Return (X, Y) of the center of cell containing provided text 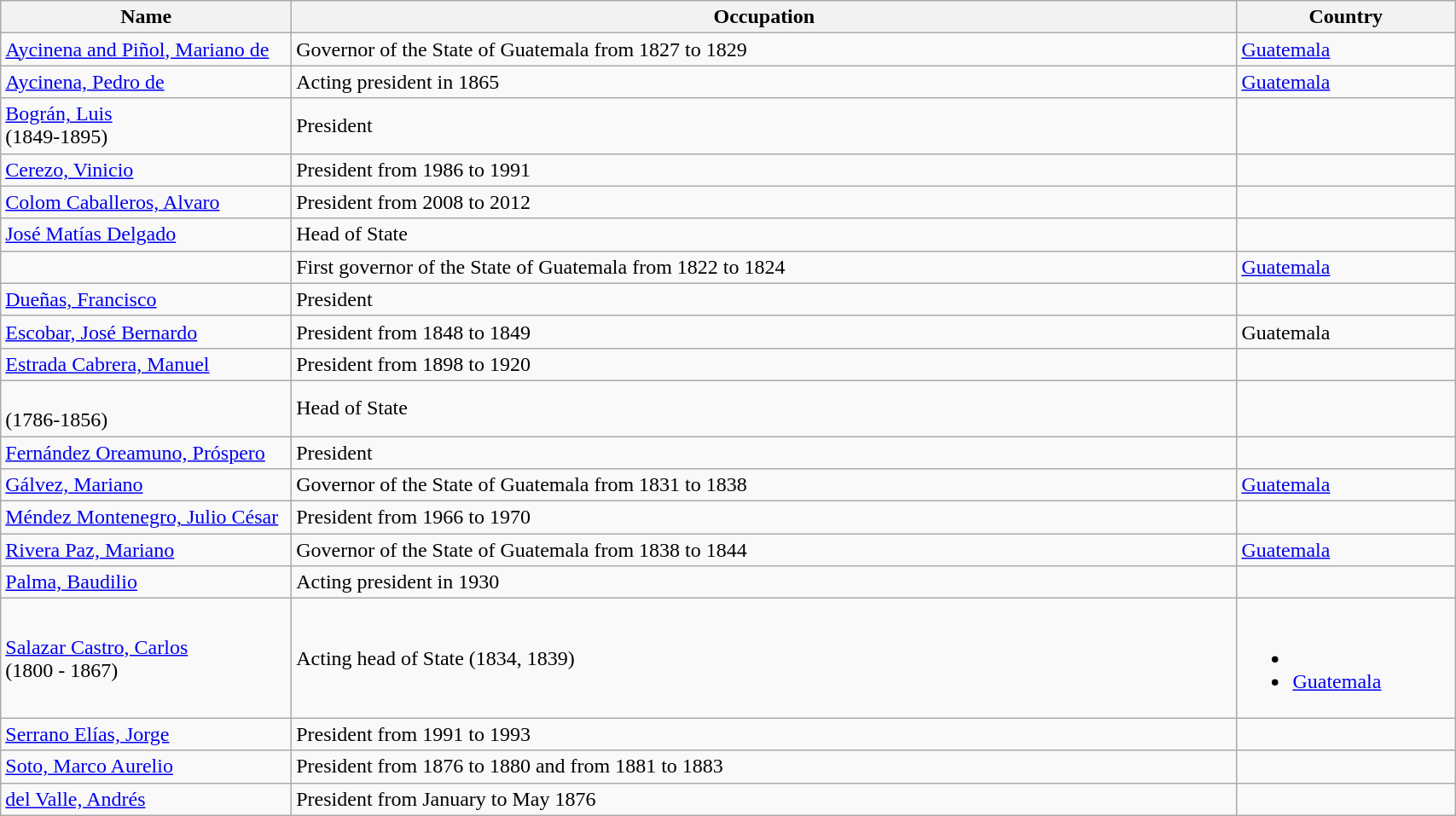
Rivera Paz, Mariano (147, 550)
President from 1991 to 1993 (764, 734)
Estrada Cabrera, Manuel (147, 364)
Governor of the State of Guatemala from 1831 to 1838 (764, 485)
Dueñas, Francisco (147, 299)
Escobar, José Bernardo (147, 332)
President from 1876 to 1880 and from 1881 to 1883 (764, 767)
Colom Caballeros, Alvaro (147, 202)
Bográn, Luis(1849-1895) (147, 126)
Cerezo, Vinicio (147, 170)
Aycinena, Pedro de (147, 82)
Acting head of State (1834, 1839) (764, 658)
Aycinena and Piñol, Mariano de (147, 49)
Name (147, 17)
President from 1898 to 1920 (764, 364)
Salazar Castro, Carlos(1800 - 1867) (147, 658)
Acting president in 1865 (764, 82)
Fernández Oreamuno, Próspero (147, 453)
Serrano Elías, Jorge (147, 734)
President from 1986 to 1991 (764, 170)
Country (1346, 17)
President from 2008 to 2012 (764, 202)
(1786-1856) (147, 408)
Soto, Marco Aurelio (147, 767)
Palma, Baudilio (147, 582)
Gálvez, Mariano (147, 485)
President from January to May 1876 (764, 799)
Governor of the State of Guatemala from 1827 to 1829 (764, 49)
Acting president in 1930 (764, 582)
del Valle, Andrés (147, 799)
President from 1966 to 1970 (764, 518)
José Matías Delgado (147, 234)
President from 1848 to 1849 (764, 332)
Occupation (764, 17)
Méndez Montenegro, Julio César (147, 518)
Governor of the State of Guatemala from 1838 to 1844 (764, 550)
First governor of the State of Guatemala from 1822 to 1824 (764, 267)
